Scan for the cell matching the given text and deliver its [X, Y] coordinate at center. 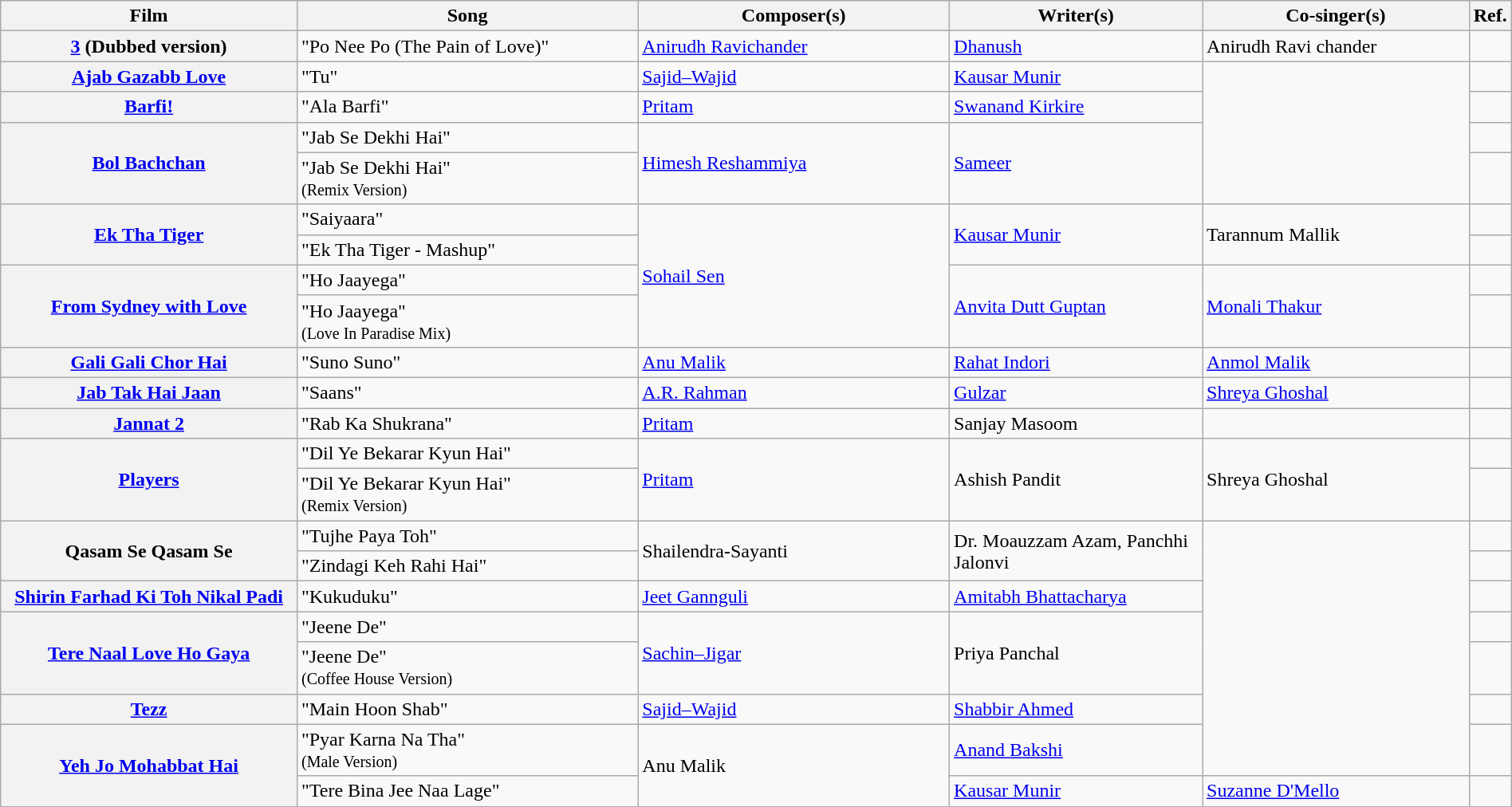
"Pyar Karna Na Tha"(Male Version) [467, 750]
"Tujhe Paya Toh" [467, 536]
Anirudh Ravichander [794, 46]
"Suno Suno" [467, 362]
"Jeene De" [467, 627]
Amitabh Bhattacharya [1077, 596]
Shailendra-Sayanti [794, 551]
"Ho Jaayega" [467, 280]
"Po Nee Po (The Pain of Love)" [467, 46]
Shabbir Ahmed [1077, 709]
Suzanne D'Mello [1337, 791]
"Saiyaara" [467, 219]
Tezz [149, 709]
Ajab Gazabb Love [149, 77]
Gulzar [1077, 392]
Jannat 2 [149, 423]
Dr. Moauzzam Azam, Panchhi Jalonvi [1077, 551]
Anirudh Ravi chander [1337, 46]
Anvita Dutt Guptan [1077, 306]
Sachin–Jigar [794, 652]
Qasam Se Qasam Se [149, 551]
Composer(s) [794, 16]
Film [149, 16]
Barfi! [149, 107]
Song [467, 16]
Anmol Malik [1337, 362]
Sohail Sen [794, 276]
Gali Gali Chor Hai [149, 362]
"Zindagi Keh Rahi Hai" [467, 566]
"Ala Barfi" [467, 107]
Tarannum Mallik [1337, 234]
"Ho Jaayega"(Love In Paradise Mix) [467, 321]
Himesh Reshammiya [794, 163]
Ashish Pandit [1077, 480]
Monali Thakur [1337, 306]
"Rab Ka Shukrana" [467, 423]
Anand Bakshi [1077, 750]
From Sydney with Love [149, 306]
Players [149, 480]
"Jab Se Dekhi Hai"(Remix Version) [467, 179]
Swanand Kirkire [1077, 107]
Priya Panchal [1077, 652]
Ref. [1490, 16]
Jab Tak Hai Jaan [149, 392]
Shirin Farhad Ki Toh Nikal Padi [149, 596]
"Main Hoon Shab" [467, 709]
Bol Bachchan [149, 163]
3 (Dubbed version) [149, 46]
Co-singer(s) [1337, 16]
"Ek Tha Tiger - Mashup" [467, 250]
Jeet Gannguli [794, 596]
"Jeene De"(Coffee House Version) [467, 668]
Tere Naal Love Ho Gaya [149, 652]
Ek Tha Tiger [149, 234]
"Saans" [467, 392]
"Dil Ye Bekarar Kyun Hai" [467, 454]
"Tere Bina Jee Naa Lage" [467, 791]
"Dil Ye Bekarar Kyun Hai"(Remix Version) [467, 494]
"Jab Se Dekhi Hai" [467, 137]
A.R. Rahman [794, 392]
Sameer [1077, 163]
Sanjay Masoom [1077, 423]
Yeh Jo Mohabbat Hai [149, 766]
"Tu" [467, 77]
"Kukuduku" [467, 596]
Dhanush [1077, 46]
Writer(s) [1077, 16]
Rahat Indori [1077, 362]
